Search for the cell housing the specified text and yield its (X, Y) center coordinate. 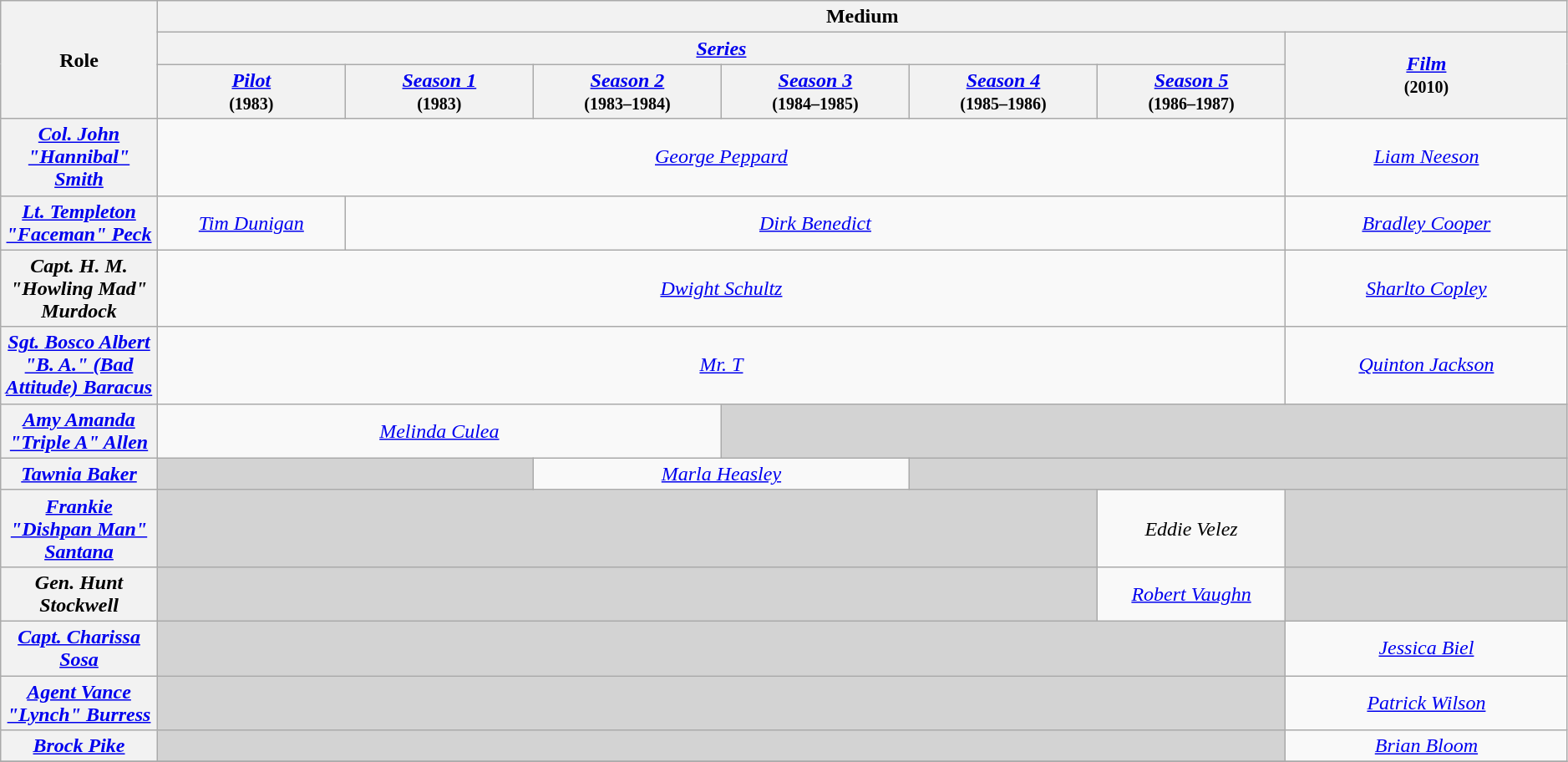
Mr. T (721, 365)
Season 1(1983) (439, 92)
George Peppard (721, 157)
Season 2(1983–1984) (627, 92)
Dirk Benedict (815, 222)
Melinda Culea (439, 431)
Jessica Biel (1427, 648)
Film(2010) (1427, 75)
Capt. Charissa Sosa (79, 648)
Col. John "Hannibal" Smith (79, 157)
Bradley Cooper (1427, 222)
Marla Heasley (721, 474)
Quinton Jackson (1427, 365)
Tawnia Baker (79, 474)
Pilot(1983) (251, 92)
Frankie "Dishpan Man" Santana (79, 528)
Capt. H. M. "Howling Mad" Murdock (79, 288)
Gen. Hunt Stockwell (79, 593)
Lt. Templeton "Faceman" Peck (79, 222)
Dwight Schultz (721, 288)
Patrick Wilson (1427, 702)
Role (79, 60)
Brock Pike (79, 746)
Season 4(1985–1986) (1002, 92)
Medium (862, 17)
Tim Dunigan (251, 222)
Series (721, 48)
Eddie Velez (1191, 528)
Agent Vance "Lynch" Burress (79, 702)
Sharlto Copley (1427, 288)
Brian Bloom (1427, 746)
Liam Neeson (1427, 157)
Robert Vaughn (1191, 593)
Sgt. Bosco Albert "B. A." (Bad Attitude) Baracus (79, 365)
Season 5(1986–1987) (1191, 92)
Amy Amanda "Triple A" Allen (79, 431)
Season 3(1984–1985) (815, 92)
